Return the [x, y] coordinate for the center point of the cell that contains the specified text.  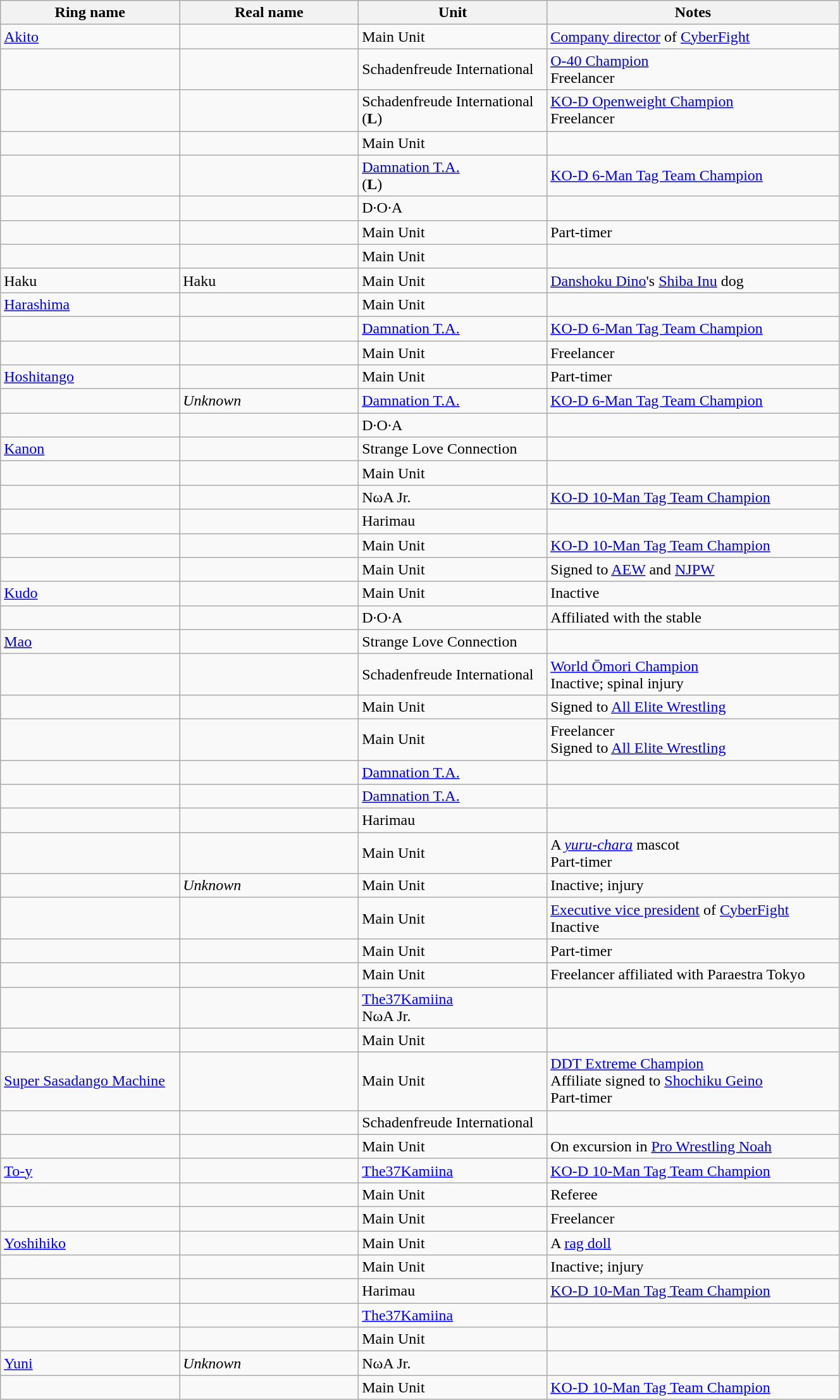
To-y [90, 1170]
Notes [693, 13]
A yuru-chara mascotPart-timer [693, 853]
Ring name [90, 13]
Yuni [90, 1363]
Signed to AEW and NJPW [693, 569]
The37KamiinaNωA Jr. [453, 1007]
Super Sasadango Machine [90, 1081]
Akito [90, 37]
Hoshitango [90, 377]
Signed to All Elite Wrestling [693, 707]
FreelancerSigned to All Elite Wrestling [693, 739]
Mao [90, 641]
Yoshihiko [90, 1243]
World Ōmori ChampionInactive; spinal injury [693, 674]
Real name [269, 13]
KO-D Openweight ChampionFreelancer [693, 110]
O-40 ChampionFreelancer [693, 70]
Kudo [90, 593]
Referee [693, 1194]
Executive vice president of CyberFightInactive [693, 919]
Unit [453, 13]
Freelancer affiliated with Paraestra Tokyo [693, 975]
On excursion in Pro Wrestling Noah [693, 1146]
Harashima [90, 304]
Danshoku Dino's Shiba Inu dog [693, 280]
A rag doll [693, 1243]
Schadenfreude International(L) [453, 110]
Kanon [90, 449]
Damnation T.A.(L) [453, 176]
DDT Extreme ChampionAffiliate signed to Shochiku GeinoPart-timer [693, 1081]
Company director of CyberFight [693, 37]
Affiliated with the stable [693, 617]
Inactive [693, 593]
